Determine the (X, Y) coordinate at the center of the cell enclosing the given text.  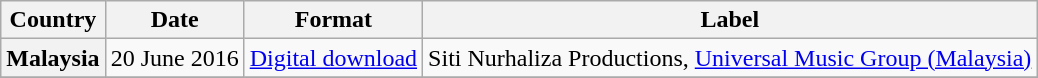
Country (53, 20)
Date (174, 20)
Siti Nurhaliza Productions, Universal Music Group (Malaysia) (730, 58)
Format (333, 20)
Digital download (333, 58)
20 June 2016 (174, 58)
Malaysia (53, 58)
Label (730, 20)
